Provide the [X, Y] coordinate of the cell's center where the given text is located.  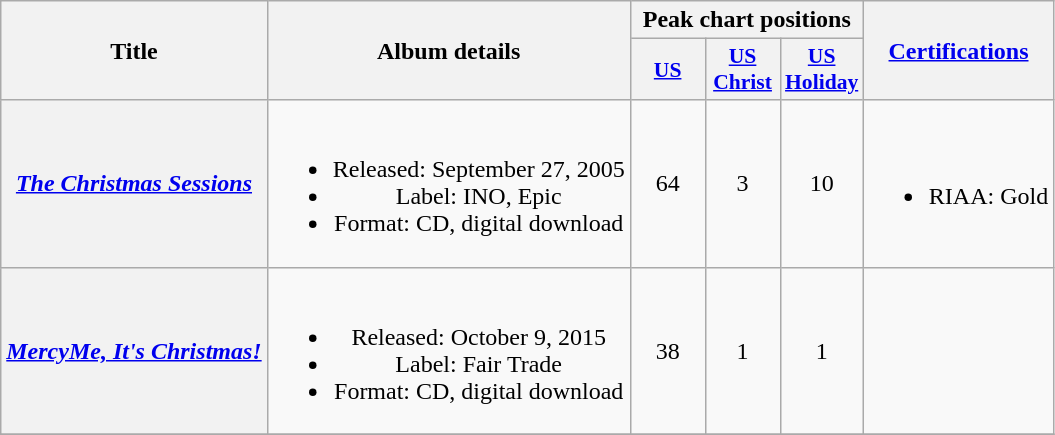
Album details [448, 50]
RIAA: Gold [958, 184]
MercyMe, It's Christmas! [134, 350]
Peak chart positions [746, 20]
Released: September 27, 2005Label: INO, EpicFormat: CD, digital download [448, 184]
3 [742, 184]
Certifications [958, 50]
Released: October 9, 2015Label: Fair TradeFormat: CD, digital download [448, 350]
US [668, 70]
USHoliday [822, 70]
Title [134, 50]
The Christmas Sessions [134, 184]
38 [668, 350]
USChrist [742, 70]
64 [668, 184]
10 [822, 184]
